Return the [x, y] coordinate for the center point of the cell that contains the specified text.  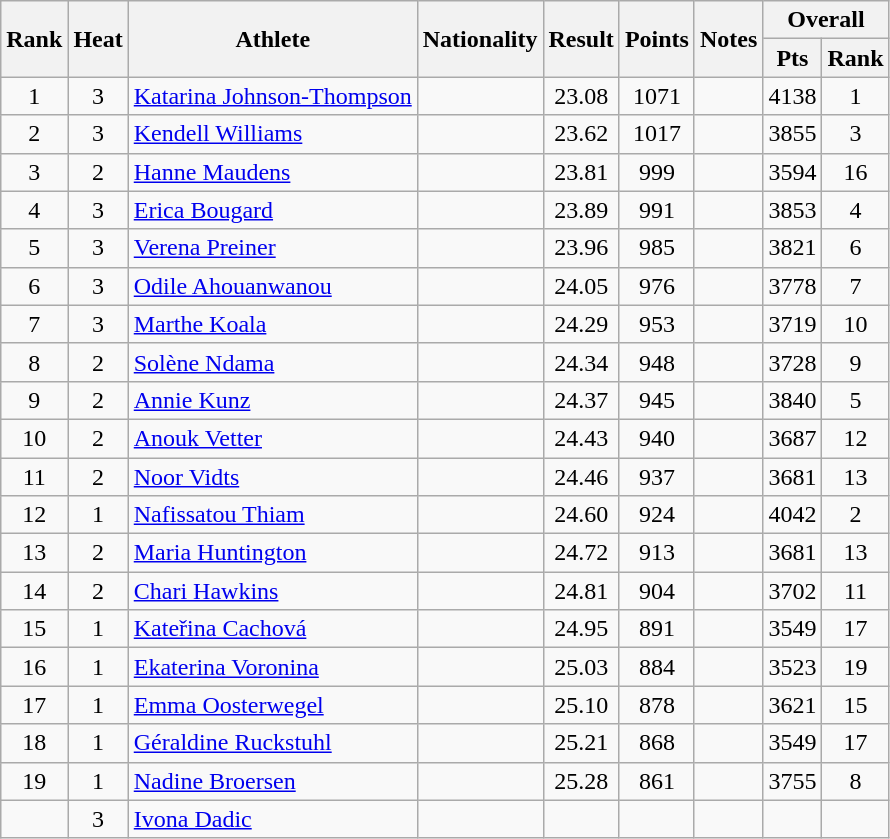
3855 [792, 134]
Odile Ahouanwanou [272, 286]
868 [656, 743]
3702 [792, 591]
3778 [792, 286]
23.89 [581, 210]
Chari Hawkins [272, 591]
861 [656, 781]
904 [656, 591]
Kateřina Cachová [272, 629]
24.34 [581, 362]
985 [656, 248]
24.72 [581, 553]
999 [656, 172]
25.03 [581, 667]
Erica Bougard [272, 210]
24.37 [581, 400]
24.29 [581, 324]
4138 [792, 96]
Athlete [272, 39]
3728 [792, 362]
878 [656, 705]
Marthe Koala [272, 324]
Pts [792, 58]
Heat [98, 39]
884 [656, 667]
Nadine Broersen [272, 781]
945 [656, 400]
Emma Oosterwegel [272, 705]
24.95 [581, 629]
891 [656, 629]
Nationality [480, 39]
24.81 [581, 591]
3755 [792, 781]
Result [581, 39]
23.08 [581, 96]
23.81 [581, 172]
14 [34, 591]
25.21 [581, 743]
Ivona Dadic [272, 819]
Annie Kunz [272, 400]
Anouk Vetter [272, 438]
924 [656, 515]
Notes [728, 39]
Noor Vidts [272, 477]
953 [656, 324]
937 [656, 477]
Nafissatou Thiam [272, 515]
Points [656, 39]
3840 [792, 400]
25.28 [581, 781]
3523 [792, 667]
3687 [792, 438]
3594 [792, 172]
24.43 [581, 438]
976 [656, 286]
Géraldine Ruckstuhl [272, 743]
23.96 [581, 248]
24.60 [581, 515]
1017 [656, 134]
3719 [792, 324]
Maria Huntington [272, 553]
3621 [792, 705]
24.46 [581, 477]
Verena Preiner [272, 248]
25.10 [581, 705]
948 [656, 362]
991 [656, 210]
3821 [792, 248]
3853 [792, 210]
Hanne Maudens [272, 172]
Solène Ndama [272, 362]
Kendell Williams [272, 134]
Ekaterina Voronina [272, 667]
Katarina Johnson-Thompson [272, 96]
4042 [792, 515]
18 [34, 743]
940 [656, 438]
Overall [826, 20]
913 [656, 553]
1071 [656, 96]
24.05 [581, 286]
23.62 [581, 134]
